Scan for the cell matching the given text and deliver its (x, y) coordinate at center. 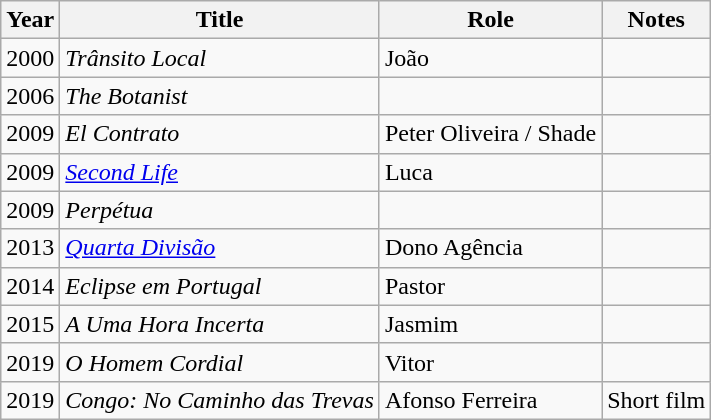
El Contrato (220, 134)
Quarta Divisão (220, 248)
Dono Agência (490, 248)
O Homem Cordial (220, 362)
Second Life (220, 172)
Title (220, 20)
Trânsito Local (220, 58)
Peter Oliveira / Shade (490, 134)
2000 (30, 58)
Vitor (490, 362)
The Botanist (220, 96)
Luca (490, 172)
Afonso Ferreira (490, 400)
João (490, 58)
Role (490, 20)
Jasmim (490, 324)
2013 (30, 248)
Short film (656, 400)
Notes (656, 20)
2014 (30, 286)
2006 (30, 96)
A Uma Hora Incerta (220, 324)
2015 (30, 324)
Perpétua (220, 210)
Year (30, 20)
Eclipse em Portugal (220, 286)
Congo: No Caminho das Trevas (220, 400)
Pastor (490, 286)
